Provide the [X, Y] coordinate of the cell's center where the given text is located.  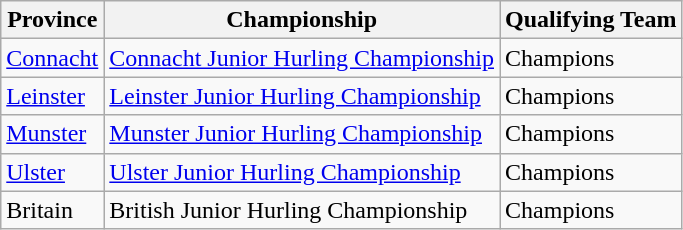
Ulster Junior Hurling Championship [302, 172]
Championship [302, 20]
Leinster Junior Hurling Championship [302, 96]
Connacht Junior Hurling Championship [302, 58]
Qualifying Team [591, 20]
Leinster [52, 96]
Ulster [52, 172]
Munster [52, 134]
Munster Junior Hurling Championship [302, 134]
Province [52, 20]
Britain [52, 210]
Connacht [52, 58]
British Junior Hurling Championship [302, 210]
